Search for the cell housing the specified text and yield its (x, y) center coordinate. 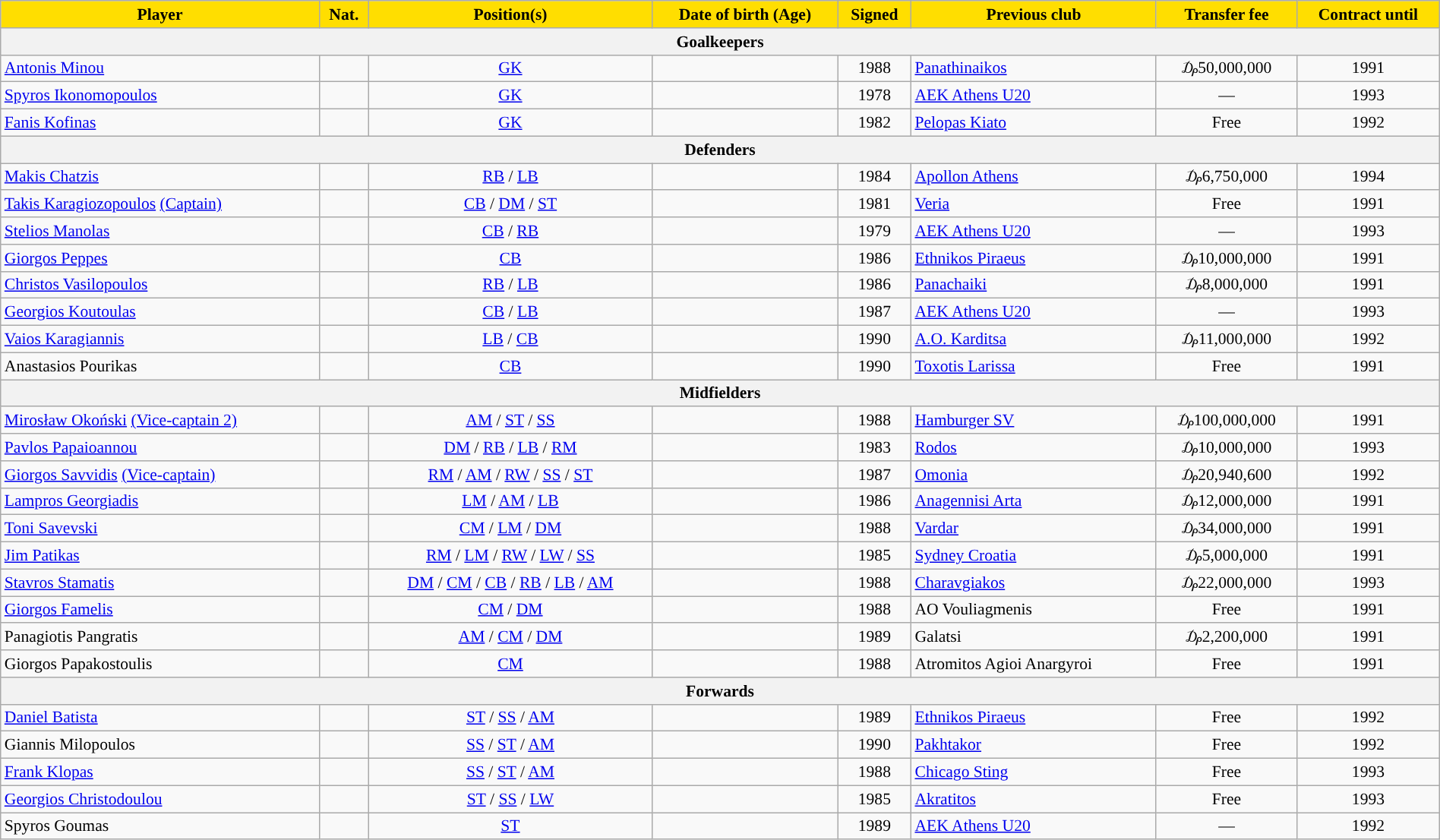
Lampros Georgiadis (160, 501)
DM / CM / CB / RB / LB / AM (510, 583)
Apollon Athens (1033, 177)
Pavlos Papaioannou (160, 447)
AM / CM / DM (510, 637)
Toxotis Larissa (1033, 366)
Giorgos Peppes (160, 258)
1979 (874, 231)
Giorgos Savvidis (Vice-captain) (160, 475)
1983 (874, 447)
Spyros Goumas (160, 826)
Transfer fee (1226, 14)
Panachaiki (1033, 285)
Toni Savevski (160, 529)
Anastasios Pourikas (160, 366)
Galatsi (1033, 637)
Charavgiakos (1033, 583)
Date of birth (Age) (746, 14)
Pelopas Kiato (1033, 123)
CB / RB (510, 231)
₯100,000,000 (1226, 421)
₯50,000,000 (1226, 68)
1984 (874, 177)
Chicago Sting (1033, 772)
Veria (1033, 204)
Player (160, 14)
Daniel Batista (160, 718)
Omonia (1033, 475)
Christos Vasilopoulos (160, 285)
Goalkeepers (720, 42)
AM / ST / SS (510, 421)
Midfielders (720, 393)
Pakhtakor (1033, 745)
Panagiotis Pangratis (160, 637)
1994 (1369, 177)
AO Vouliagmenis (1033, 610)
₯22,000,000 (1226, 583)
Antonis Minou (160, 68)
A.O. Karditsa (1033, 339)
1981 (874, 204)
₯5,000,000 (1226, 556)
Stelios Manolas (160, 231)
Panathinaikos (1033, 68)
RM / AM / RW / SS / ST (510, 475)
Rodos (1033, 447)
Contract until (1369, 14)
Georgios Koutoulas (160, 312)
Georgios Christodoulou (160, 799)
Makis Chatzis (160, 177)
Akratitos (1033, 799)
₯6,750,000 (1226, 177)
Nat. (343, 14)
₯12,000,000 (1226, 501)
CM / LM / DM (510, 529)
Sydney Croatia (1033, 556)
ST / SS / LW (510, 799)
₯20,940,600 (1226, 475)
CM (510, 664)
1978 (874, 96)
CM / DM (510, 610)
Vaios Karagiannis (160, 339)
Jim Patikas (160, 556)
ST (510, 826)
Giorgos Papakostoulis (160, 664)
Hamburger SV (1033, 421)
Takis Karagiozopoulos (Captain) (160, 204)
Position(s) (510, 14)
1982 (874, 123)
₯2,200,000 (1226, 637)
CB / LB (510, 312)
CB / DM / ST (510, 204)
Signed (874, 14)
ST / SS / AM (510, 718)
RM / LM / RW / LW / SS (510, 556)
Atromitos Agioi Anargyroi (1033, 664)
Defenders (720, 150)
Frank Klopas (160, 772)
₯34,000,000 (1226, 529)
Stavros Stamatis (160, 583)
Giannis Milopoulos (160, 745)
₯8,000,000 (1226, 285)
LM / AM / LB (510, 501)
Anagennisi Arta (1033, 501)
LB / CB (510, 339)
DM / RB / LB / RM (510, 447)
Forwards (720, 691)
₯11,000,000 (1226, 339)
Spyros Ikonomopoulos (160, 96)
Mirosław Okoński (Vice-captain 2) (160, 421)
Vardar (1033, 529)
Fanis Kofinas (160, 123)
Giorgos Famelis (160, 610)
Previous club (1033, 14)
